Provide the (X, Y) coordinate of the cell's center where the given text is located.  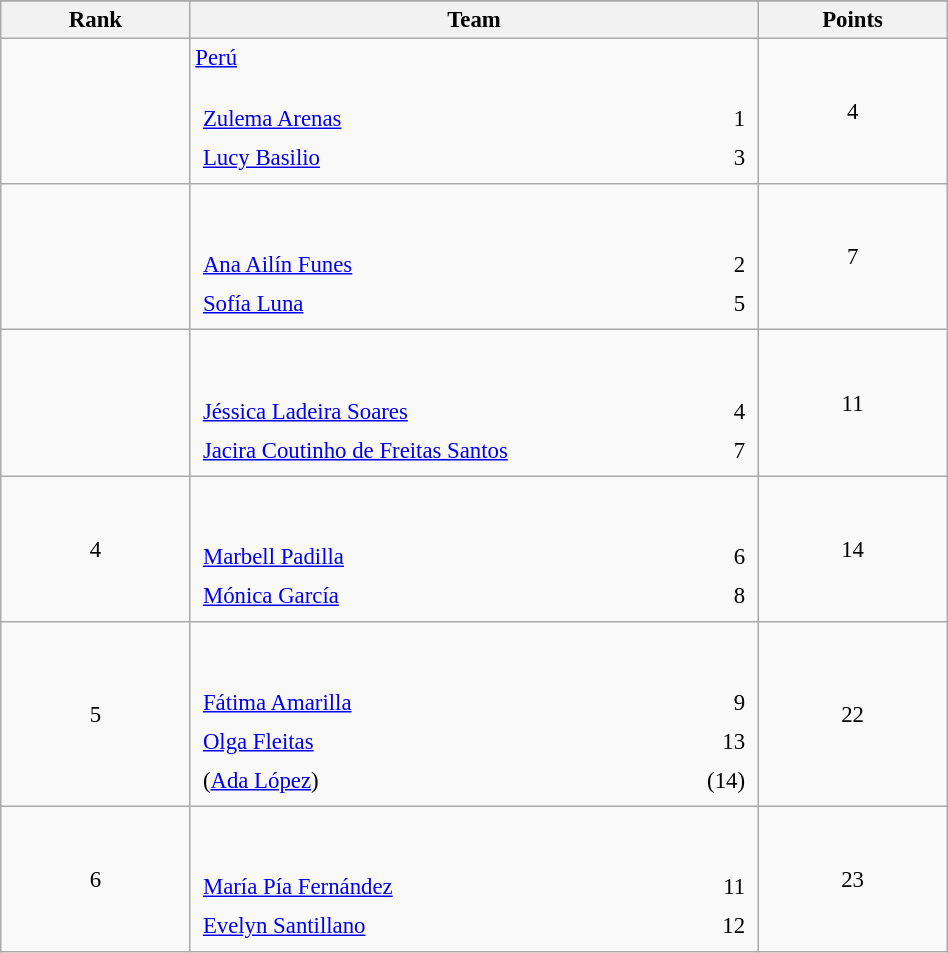
14 (852, 549)
Evelyn Santillano (434, 926)
Fátima Amarilla 9 Olga Fleitas 13 (Ada López) (14) (474, 714)
Marbell Padilla 6 Mónica García 8 (474, 549)
Marbell Padilla (439, 556)
Jéssica Ladeira Soares (456, 410)
1 (716, 119)
Team (474, 20)
Lucy Basilio (438, 158)
Rank (96, 20)
María Pía Fernández (434, 887)
(14) (687, 780)
2 (718, 265)
Points (852, 20)
22 (852, 714)
Ana Ailín Funes (441, 265)
Fátima Amarilla (409, 702)
9 (687, 702)
María Pía Fernández 11 Evelyn Santillano 12 (474, 880)
Jéssica Ladeira Soares 4 Jacira Coutinho de Freitas Santos 7 (474, 403)
Mónica García (439, 595)
(Ada López) (409, 780)
Perú Zulema Arenas 1 Lucy Basilio 3 (474, 112)
3 (716, 158)
23 (852, 880)
13 (687, 741)
Olga Fleitas (409, 741)
Ana Ailín Funes 2 Sofía Luna 5 (474, 257)
Zulema Arenas (438, 119)
12 (712, 926)
Sofía Luna (441, 304)
8 (717, 595)
Jacira Coutinho de Freitas Santos (456, 449)
